Output the [x, y] coordinate of the center of the cell containing the given text.  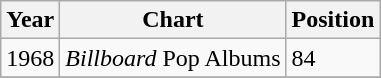
Billboard Pop Albums [173, 58]
Year [30, 20]
Position [333, 20]
Chart [173, 20]
1968 [30, 58]
84 [333, 58]
